Detect which cell encompasses the target text, then output its [x, y] center coordinate. 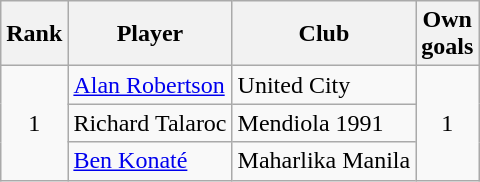
Mendiola 1991 [324, 123]
Rank [34, 34]
Richard Talaroc [150, 123]
United City [324, 85]
Club [324, 34]
Maharlika Manila [324, 161]
Alan Robertson [150, 85]
Player [150, 34]
Owngoals [448, 34]
Ben Konaté [150, 161]
